Return (X, Y) of the center of cell containing provided text 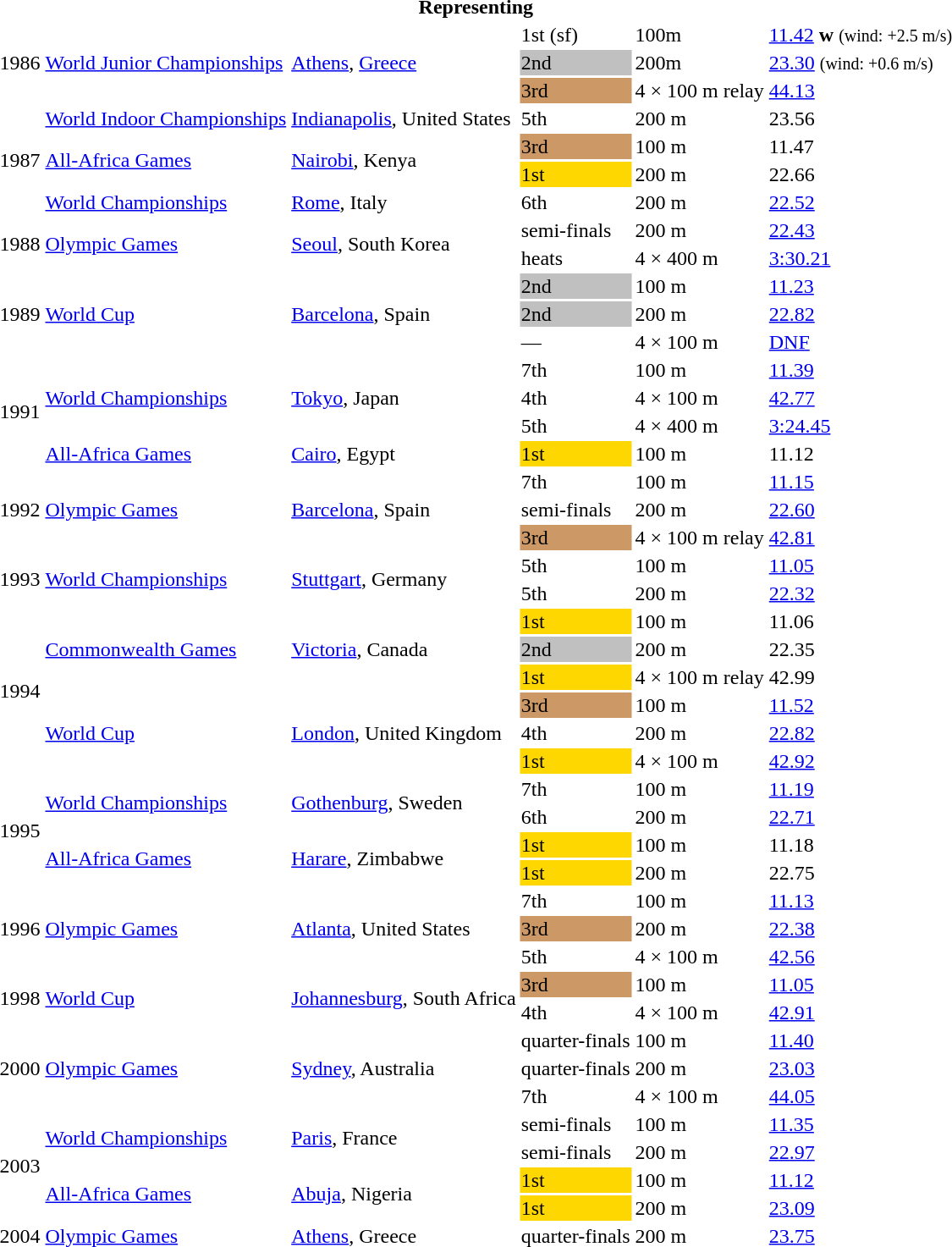
Indianapolis, United States (404, 119)
Harare, Zimbabwe (404, 858)
World Junior Championships (166, 63)
Rome, Italy (404, 202)
Commonwealth Games (166, 649)
World Indoor Championships (166, 119)
Tokyo, Japan (404, 398)
Atlanta, United States (404, 929)
Cairo, Egypt (404, 454)
Johannesburg, South Africa (404, 999)
Nairobi, Kenya (404, 161)
— (575, 342)
Gothenburg, Sweden (404, 803)
heats (575, 258)
Athens, Greece (404, 63)
Sydney, Australia (404, 1068)
Victoria, Canada (404, 649)
Paris, France (404, 1138)
Stuttgart, Germany (404, 579)
100m (699, 35)
London, United Kingdom (404, 733)
200m (699, 63)
Abuja, Nigeria (404, 1194)
Seoul, South Korea (404, 244)
1st (sf) (575, 35)
